For the text-containing cell, return its midpoint in (x, y) coordinate format. 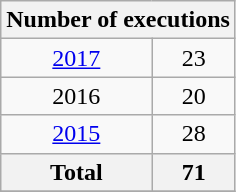
20 (194, 96)
Number of executions (118, 20)
2017 (76, 58)
Total (76, 172)
28 (194, 134)
2015 (76, 134)
2016 (76, 96)
23 (194, 58)
71 (194, 172)
